Identify which cell holds the provided text, then report its [x, y] central coordinate. 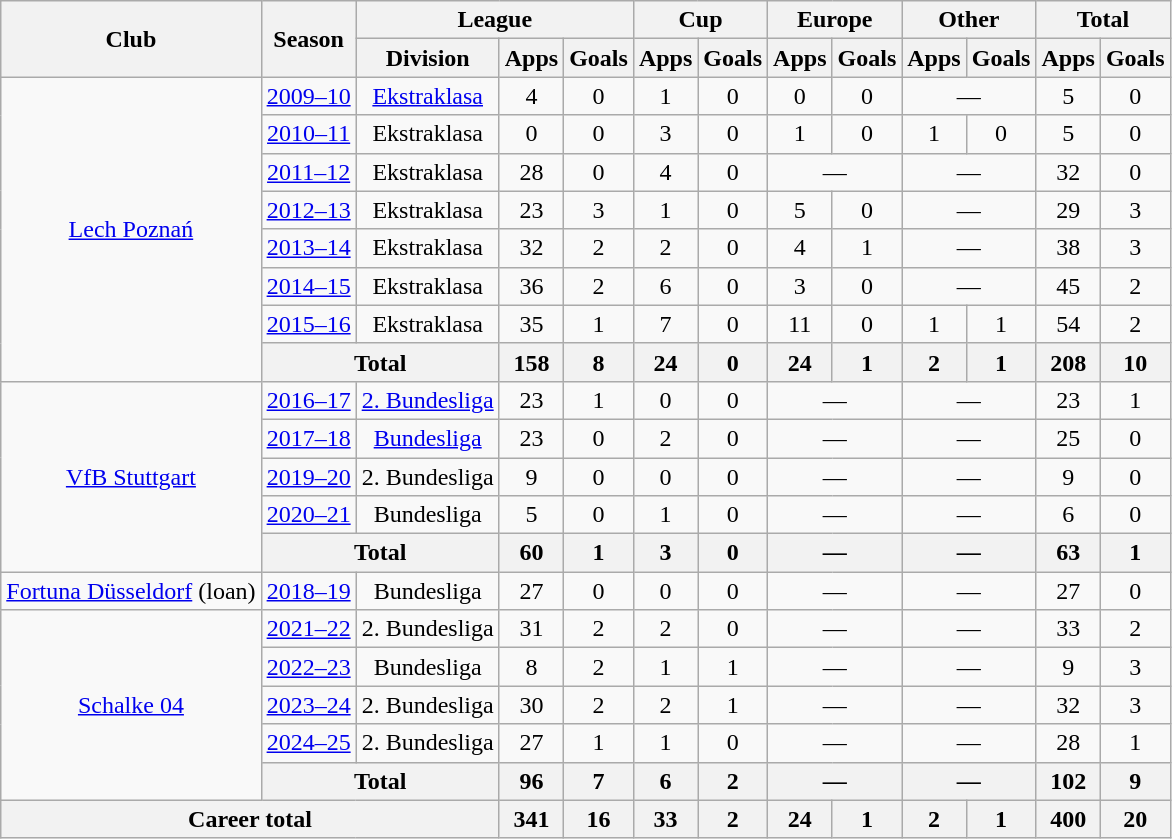
35 [531, 324]
16 [599, 819]
Division [428, 58]
Club [131, 39]
Season [308, 39]
Cup [700, 20]
158 [531, 362]
400 [1068, 819]
2015–16 [308, 324]
63 [1068, 553]
Schalke 04 [131, 705]
36 [531, 286]
96 [531, 781]
Lech Poznań [131, 229]
2018–19 [308, 591]
10 [1135, 362]
2020–21 [308, 515]
54 [1068, 324]
29 [1068, 210]
2022–23 [308, 667]
2021–22 [308, 629]
2012–13 [308, 210]
Career total [250, 819]
45 [1068, 286]
Other [969, 20]
2009–10 [308, 96]
60 [531, 553]
2011–12 [308, 172]
25 [1068, 438]
208 [1068, 362]
Fortuna Düsseldorf (loan) [131, 591]
30 [531, 705]
31 [531, 629]
2013–14 [308, 248]
2010–11 [308, 134]
2019–20 [308, 477]
Europe [835, 20]
2017–18 [308, 438]
20 [1135, 819]
2014–15 [308, 286]
VfB Stuttgart [131, 476]
2024–25 [308, 743]
11 [800, 324]
341 [531, 819]
League [494, 20]
38 [1068, 248]
102 [1068, 781]
2016–17 [308, 400]
2023–24 [308, 705]
